Determine the (x, y) coordinate at the center of the cell enclosing the given text.  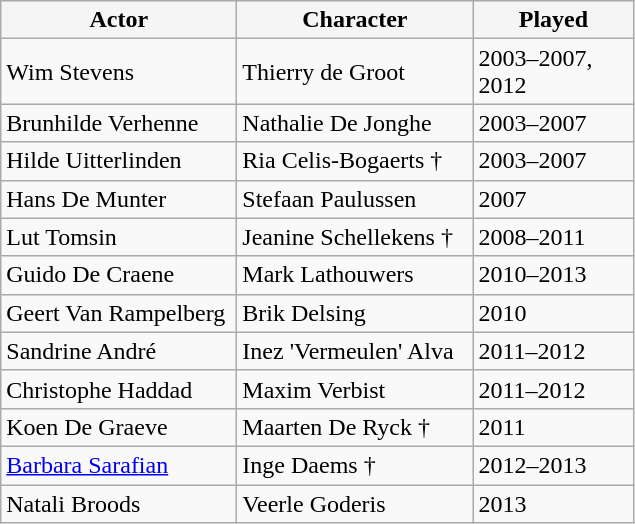
2008–2011 (554, 237)
2013 (554, 503)
Character (355, 20)
2010–2013 (554, 275)
Jeanine Schellekens † (355, 237)
Hilde Uitterlinden (119, 161)
Maarten De Ryck † (355, 427)
Lut Tomsin (119, 237)
Wim Stevens (119, 72)
Brik Delsing (355, 313)
Played (554, 20)
Actor (119, 20)
Natali Broods (119, 503)
Christophe Haddad (119, 389)
Guido De Craene (119, 275)
Sandrine André (119, 351)
2012–2013 (554, 465)
Barbara Sarafian (119, 465)
Mark Lathouwers (355, 275)
Nathalie De Jonghe (355, 123)
Brunhilde Verhenne (119, 123)
2007 (554, 199)
Inez 'Vermeulen' Alva (355, 351)
Stefaan Paulussen (355, 199)
2011 (554, 427)
Geert Van Rampelberg (119, 313)
Veerle Goderis (355, 503)
Inge Daems † (355, 465)
Hans De Munter (119, 199)
Koen De Graeve (119, 427)
Thierry de Groot (355, 72)
2010 (554, 313)
Ria Celis-Bogaerts † (355, 161)
2003–2007, 2012 (554, 72)
Maxim Verbist (355, 389)
